Output the (x, y) coordinate of the center of the cell containing the given text.  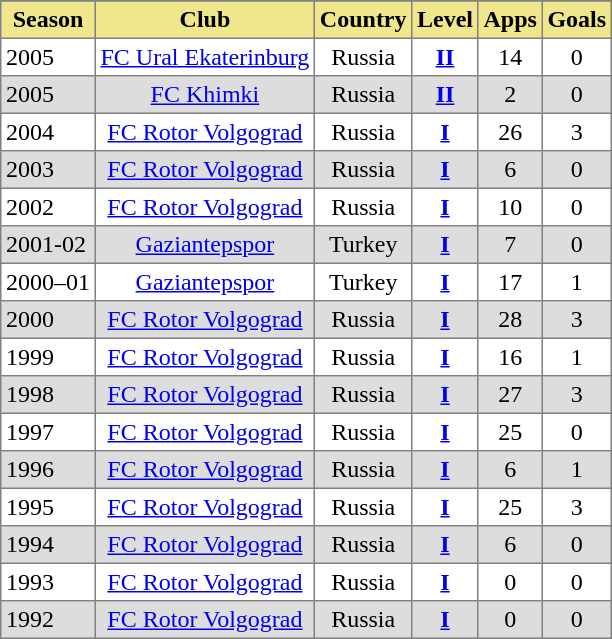
Country (364, 20)
1994 (48, 545)
FC Khimki (204, 95)
Club (204, 20)
1993 (48, 582)
Goals (576, 20)
2004 (48, 132)
2002 (48, 207)
FC Ural Ekaterinburg (204, 57)
Apps (510, 20)
7 (510, 245)
14 (510, 57)
1995 (48, 507)
28 (510, 320)
2000–01 (48, 282)
2003 (48, 170)
1999 (48, 357)
Season (48, 20)
2001-02 (48, 245)
27 (510, 395)
16 (510, 357)
10 (510, 207)
1997 (48, 432)
26 (510, 132)
17 (510, 282)
2000 (48, 320)
2 (510, 95)
1992 (48, 620)
1998 (48, 395)
1996 (48, 470)
Level (445, 20)
